Search for the cell housing the specified text and yield its [X, Y] center coordinate. 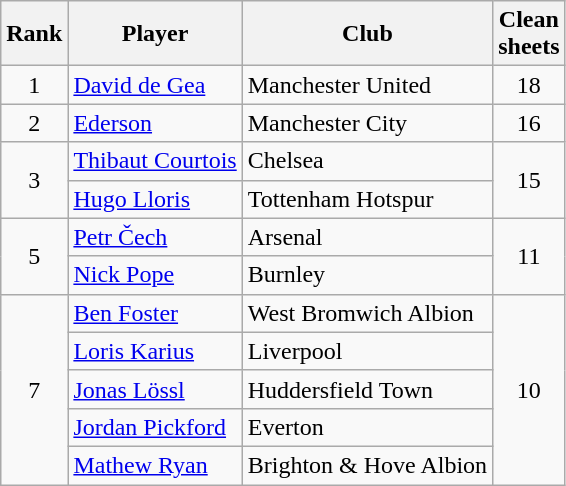
Player [155, 34]
Ben Foster [155, 313]
Thibaut Courtois [155, 161]
Tottenham Hotspur [367, 199]
Ederson [155, 123]
Petr Čech [155, 237]
David de Gea [155, 85]
Cleansheets [529, 34]
Rank [34, 34]
Nick Pope [155, 275]
Club [367, 34]
Jordan Pickford [155, 427]
1 [34, 85]
10 [529, 389]
2 [34, 123]
16 [529, 123]
Hugo Lloris [155, 199]
Burnley [367, 275]
Huddersfield Town [367, 389]
Arsenal [367, 237]
11 [529, 256]
Everton [367, 427]
Jonas Lössl [155, 389]
Chelsea [367, 161]
5 [34, 256]
West Bromwich Albion [367, 313]
Manchester United [367, 85]
7 [34, 389]
Liverpool [367, 351]
Manchester City [367, 123]
Loris Karius [155, 351]
Brighton & Hove Albion [367, 465]
18 [529, 85]
Mathew Ryan [155, 465]
3 [34, 180]
15 [529, 180]
